Locate the cell with the specified text and output its [X, Y] center coordinate. 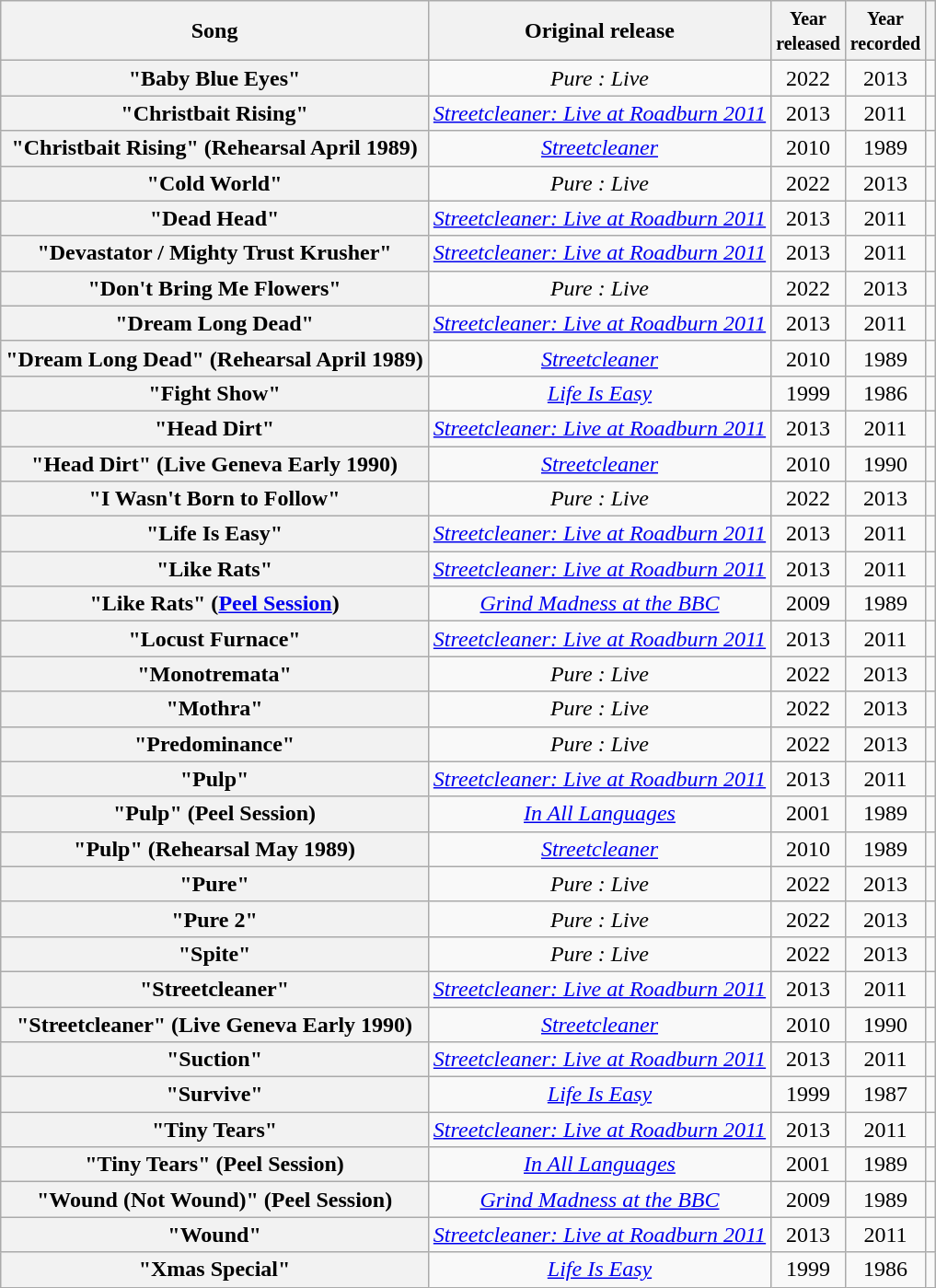
"Pulp" (Rehearsal May 1989) [215, 849]
"Wound (Not Wound)" (Peel Session) [215, 1200]
Yearreleased [808, 31]
"Pure 2" [215, 919]
"Dream Long Dead" (Rehearsal April 1989) [215, 358]
"Wound" [215, 1235]
"I Wasn't Born to Follow" [215, 499]
Original release [599, 31]
"Christbait Rising" (Rehearsal April 1989) [215, 148]
"Monotremata" [215, 674]
"Head Dirt" [215, 428]
"Suction" [215, 1060]
"Survive" [215, 1095]
"Devastator / Mighty Trust Krusher" [215, 253]
"Tiny Tears" (Peel Session) [215, 1165]
"Pulp" [215, 779]
"Tiny Tears" [215, 1130]
Song [215, 31]
"Xmas Special" [215, 1270]
1987 [885, 1095]
"Don't Bring Me Flowers" [215, 288]
"Dream Long Dead" [215, 323]
"Locust Furnace" [215, 639]
"Head Dirt" (Live Geneva Early 1990) [215, 463]
"Dead Head" [215, 218]
"Fight Show" [215, 393]
"Pure" [215, 884]
"Predominance" [215, 744]
"Baby Blue Eyes" [215, 78]
"Like Rats" [215, 569]
"Like Rats" (Peel Session) [215, 604]
"Christbait Rising" [215, 113]
"Life Is Easy" [215, 534]
"Streetcleaner" [215, 989]
"Cold World" [215, 183]
"Pulp" (Peel Session) [215, 814]
"Streetcleaner" (Live Geneva Early 1990) [215, 1025]
"Mothra" [215, 709]
Yearrecorded [885, 31]
"Spite" [215, 954]
